Provide the (X, Y) coordinate of the cell's center where the given text is located.  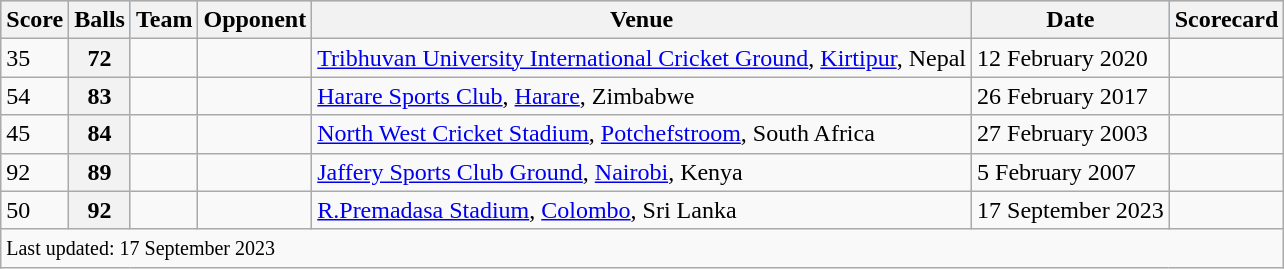
Jaffery Sports Club Ground, Nairobi, Kenya (642, 172)
R.Premadasa Stadium, Colombo, Sri Lanka (642, 210)
35 (35, 58)
50 (35, 210)
45 (35, 134)
89 (100, 172)
83 (100, 96)
Score (35, 20)
5 February 2007 (1071, 172)
Venue (642, 20)
Team (164, 20)
84 (100, 134)
Date (1071, 20)
12 February 2020 (1071, 58)
North West Cricket Stadium, Potchefstroom, South Africa (642, 134)
72 (100, 58)
17 September 2023 (1071, 210)
Last updated: 17 September 2023 (642, 248)
26 February 2017 (1071, 96)
Opponent (255, 20)
Scorecard (1226, 20)
27 February 2003 (1071, 134)
54 (35, 96)
Balls (100, 20)
Harare Sports Club, Harare, Zimbabwe (642, 96)
Tribhuvan University International Cricket Ground, Kirtipur, Nepal (642, 58)
